Locate the cell with the specified text and output its (x, y) center coordinate. 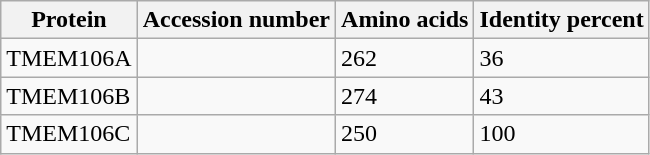
Accession number (236, 20)
262 (405, 58)
TMEM106C (69, 134)
36 (562, 58)
43 (562, 96)
TMEM106B (69, 96)
TMEM106A (69, 58)
250 (405, 134)
274 (405, 96)
Amino acids (405, 20)
Protein (69, 20)
100 (562, 134)
Identity percent (562, 20)
